Locate the cell with the specified text and output its [X, Y] center coordinate. 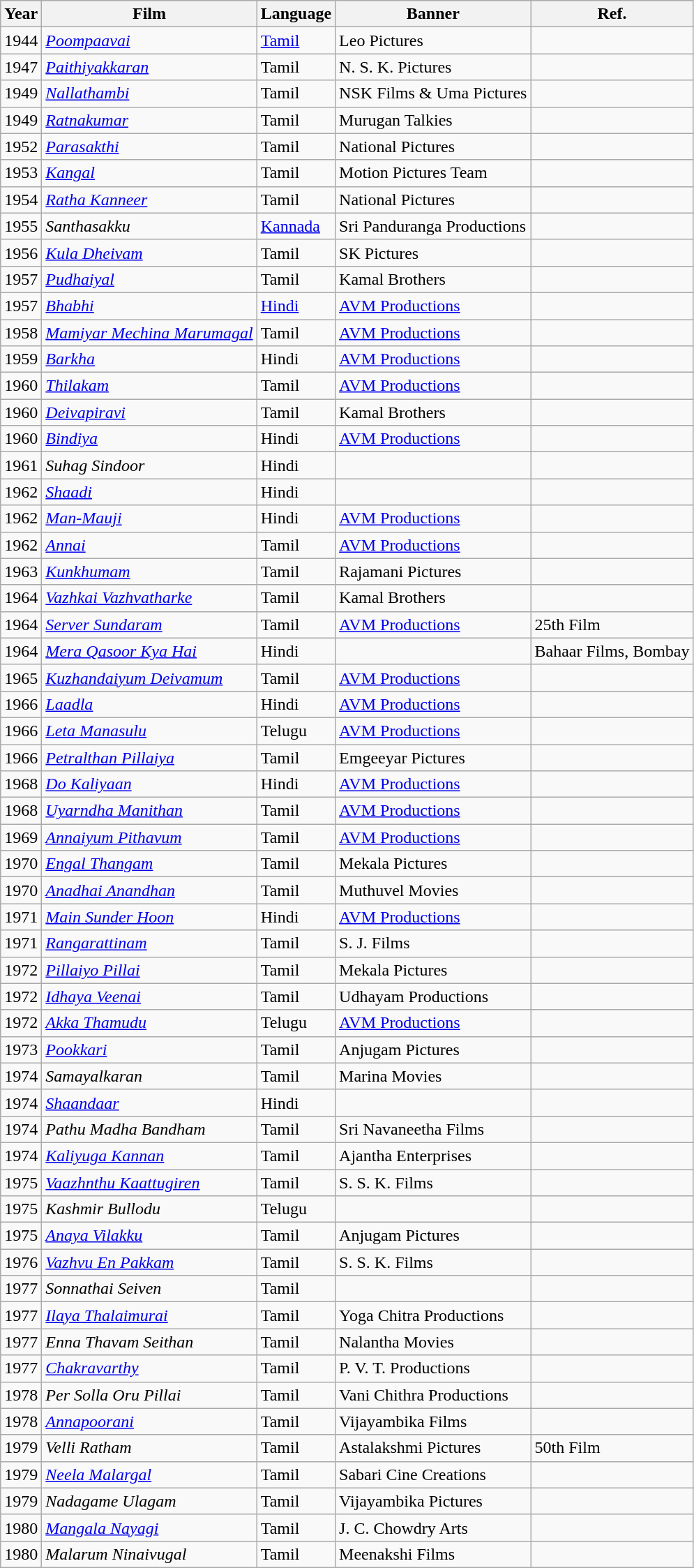
Shaadi [149, 492]
Sonnathai Seiven [149, 1289]
Ajantha Enterprises [433, 1156]
N. S. K. Pictures [433, 67]
Deivapiravi [149, 412]
1961 [21, 465]
Nadagame Ulagam [149, 1501]
Ratnakumar [149, 120]
Leta Manasulu [149, 731]
SK Pictures [433, 253]
1952 [21, 147]
Anadhai Anandhan [149, 890]
Bindiya [149, 439]
Man-Mauji [149, 518]
1944 [21, 40]
Shaandaar [149, 1103]
Vani Chithra Productions [433, 1395]
Banner [433, 14]
Pookkari [149, 1050]
Marina Movies [433, 1076]
1969 [21, 837]
Chakravarthy [149, 1368]
Language [296, 14]
Vijayambika Films [433, 1421]
Kunkhumam [149, 572]
Main Sunder Hoon [149, 917]
1965 [21, 678]
Emgeeyar Pictures [433, 757]
Udhayam Productions [433, 996]
Per Solla Oru Pillai [149, 1395]
Do Kaliyaan [149, 784]
Nallathambi [149, 94]
Petralthan Pillaiya [149, 757]
Pathu Madha Bandham [149, 1129]
P. V. T. Productions [433, 1368]
Sri Navaneetha Films [433, 1129]
Murugan Talkies [433, 120]
NSK Films & Uma Pictures [433, 94]
Suhag Sindoor [149, 465]
Kuzhandaiyum Deivamum [149, 678]
Enna Thavam Seithan [149, 1342]
Ref. [612, 14]
Samayalkaran [149, 1076]
Mangala Nayagi [149, 1528]
Yoga Chitra Productions [433, 1315]
Vaazhnthu Kaattugiren [149, 1183]
Bhabhi [149, 306]
Anaya Vilakku [149, 1236]
Annaiyum Pithavum [149, 837]
Laadla [149, 704]
Muthuvel Movies [433, 890]
Rajamani Pictures [433, 572]
1976 [21, 1262]
Film [149, 14]
Astalakshmi Pictures [433, 1448]
Paithiyakkaran [149, 67]
Pudhaiyal [149, 279]
1953 [21, 173]
1963 [21, 572]
1958 [21, 333]
Motion Pictures Team [433, 173]
Nalantha Movies [433, 1342]
1955 [21, 226]
S. J. Films [433, 943]
Kangal [149, 173]
Parasakthi [149, 147]
1947 [21, 67]
Neela Malargal [149, 1474]
Annapoorani [149, 1421]
1956 [21, 253]
Kula Dheivam [149, 253]
Ilaya Thalaimurai [149, 1315]
Uyarndha Manithan [149, 811]
Sri Panduranga Productions [433, 226]
Pillaiyo Pillai [149, 970]
Server Sundaram [149, 625]
Barkha [149, 359]
25th Film [612, 625]
1959 [21, 359]
Ratha Kanneer [149, 200]
Leo Pictures [433, 40]
Vazhkai Vazhvatharke [149, 598]
Santhasakku [149, 226]
Idhaya Veenai [149, 996]
1973 [21, 1050]
Kaliyuga Kannan [149, 1156]
Poompaavai [149, 40]
Malarum Ninaivugal [149, 1554]
Sabari Cine Creations [433, 1474]
Thilakam [149, 386]
Kashmir Bullodu [149, 1209]
Akka Thamudu [149, 1023]
Mera Qasoor Kya Hai [149, 651]
Vazhvu En Pakkam [149, 1262]
Annai [149, 545]
Meenakshi Films [433, 1554]
Vijayambika Pictures [433, 1501]
Rangarattinam [149, 943]
Engal Thangam [149, 864]
J. C. Chowdry Arts [433, 1528]
1954 [21, 200]
Year [21, 14]
Kannada [296, 226]
Mamiyar Mechina Marumagal [149, 333]
Bahaar Films, Bombay [612, 651]
Velli Ratham [149, 1448]
50th Film [612, 1448]
